For the text-containing cell, return its midpoint in [X, Y] coordinate format. 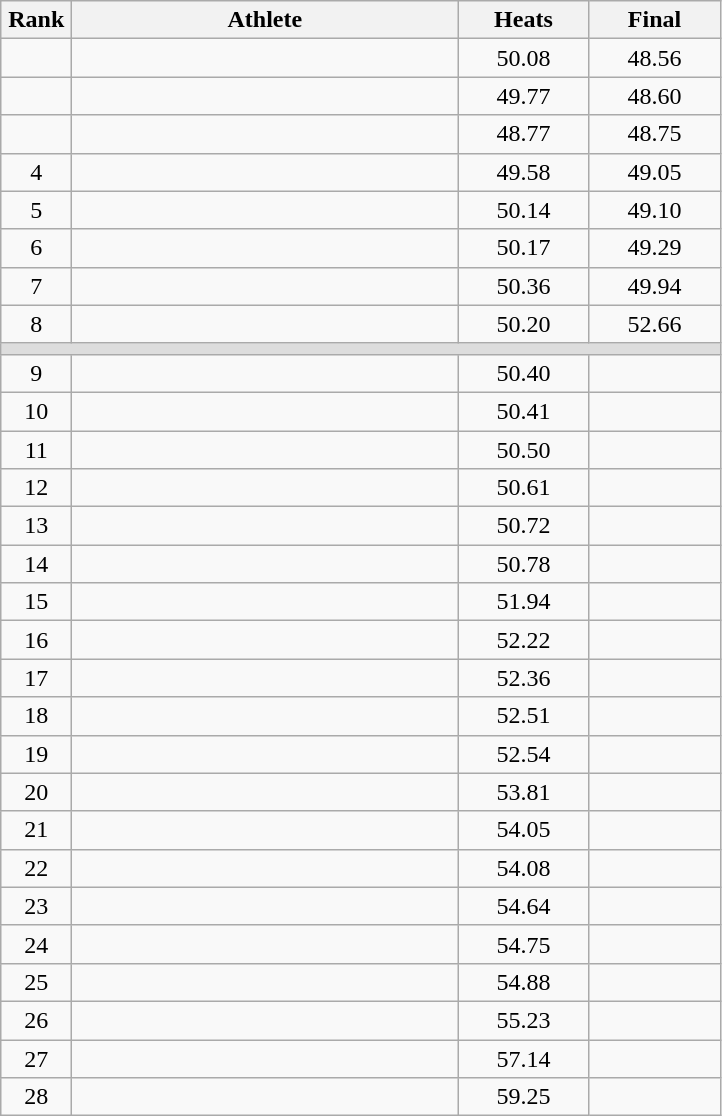
50.08 [524, 58]
50.14 [524, 210]
4 [36, 172]
8 [36, 324]
13 [36, 526]
22 [36, 868]
55.23 [524, 1020]
48.56 [654, 58]
49.29 [654, 248]
Heats [524, 20]
53.81 [524, 792]
10 [36, 411]
Final [654, 20]
50.17 [524, 248]
25 [36, 982]
Rank [36, 20]
21 [36, 830]
50.40 [524, 373]
6 [36, 248]
27 [36, 1059]
50.41 [524, 411]
16 [36, 640]
54.75 [524, 944]
48.77 [524, 134]
52.51 [524, 716]
26 [36, 1020]
50.78 [524, 564]
54.05 [524, 830]
49.10 [654, 210]
50.50 [524, 449]
50.61 [524, 488]
50.20 [524, 324]
54.64 [524, 906]
Athlete [265, 20]
49.94 [654, 286]
19 [36, 754]
12 [36, 488]
52.54 [524, 754]
48.75 [654, 134]
5 [36, 210]
28 [36, 1097]
52.66 [654, 324]
20 [36, 792]
24 [36, 944]
15 [36, 602]
49.58 [524, 172]
52.22 [524, 640]
49.77 [524, 96]
17 [36, 678]
49.05 [654, 172]
52.36 [524, 678]
50.36 [524, 286]
18 [36, 716]
7 [36, 286]
23 [36, 906]
59.25 [524, 1097]
54.88 [524, 982]
9 [36, 373]
51.94 [524, 602]
14 [36, 564]
54.08 [524, 868]
57.14 [524, 1059]
11 [36, 449]
50.72 [524, 526]
48.60 [654, 96]
